Search for the cell housing the specified text and yield its (x, y) center coordinate. 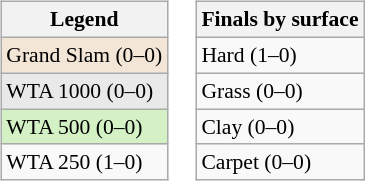
Hard (1–0) (280, 55)
Grass (0–0) (280, 91)
WTA 500 (0–0) (84, 127)
Carpet (0–0) (280, 162)
WTA 250 (1–0) (84, 162)
Grand Slam (0–0) (84, 55)
WTA 1000 (0–0) (84, 91)
Legend (84, 20)
Clay (0–0) (280, 127)
Finals by surface (280, 20)
